Return the [X, Y] coordinate for the center point of the cell that contains the specified text.  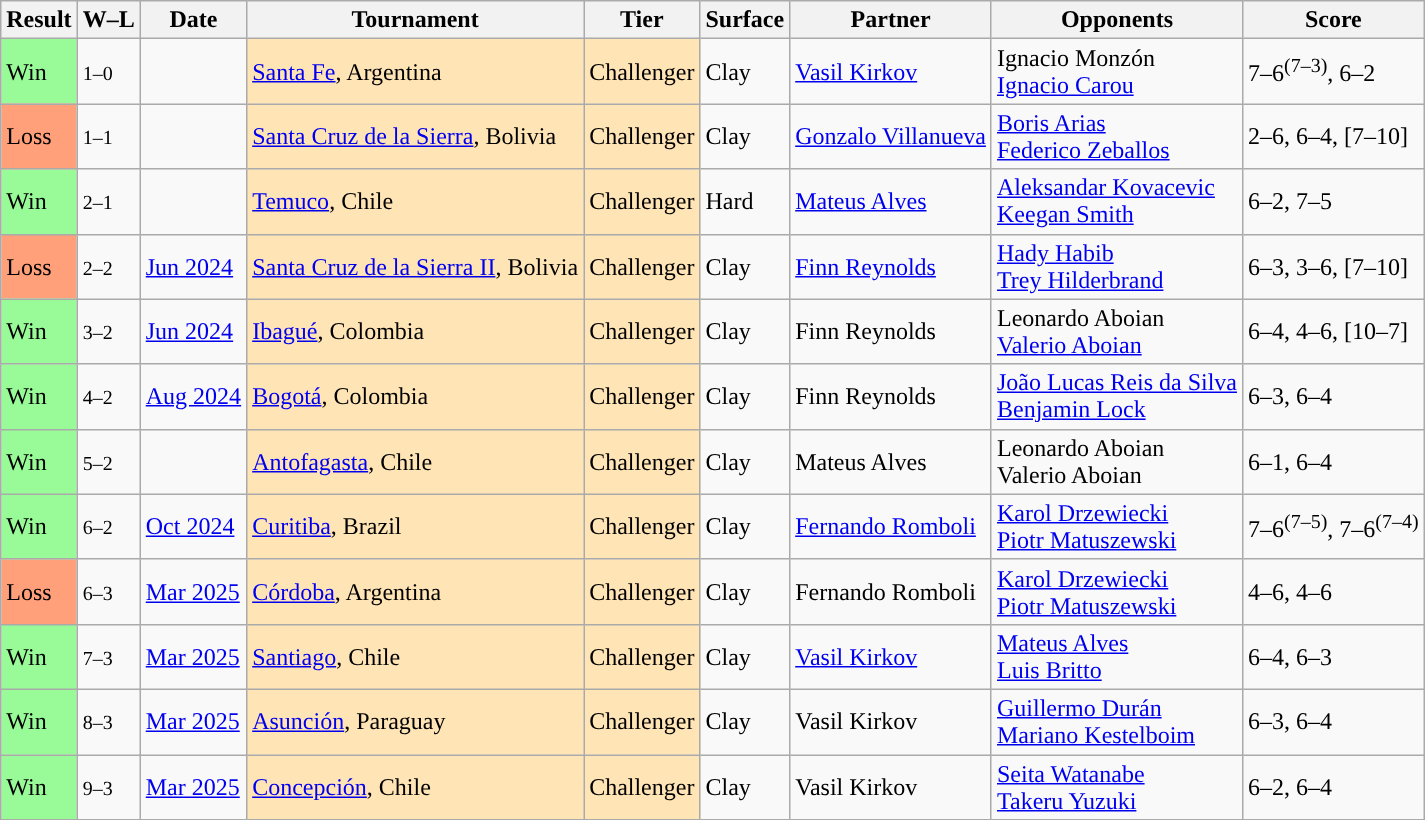
Aug 2024 [193, 396]
Santa Fe, Argentina [416, 72]
8–3 [108, 722]
6–3, 3–6, [7–10] [1333, 266]
Temuco, Chile [416, 202]
7–6(7–5), 7–6(7–4) [1333, 526]
6–2, 6–4 [1333, 786]
Boris Arias Federico Zeballos [1116, 136]
7–6(7–3), 6–2 [1333, 72]
Ibagué, Colombia [416, 332]
Concepción, Chile [416, 786]
Gonzalo Villanueva [891, 136]
6–3 [108, 592]
Partner [891, 20]
Mateus Alves Luis Britto [1116, 656]
Hard [745, 202]
4–2 [108, 396]
3–2 [108, 332]
6–4, 4–6, [10–7] [1333, 332]
W–L [108, 20]
Oct 2024 [193, 526]
Score [1333, 20]
4–6, 4–6 [1333, 592]
Aleksandar Kovacevic Keegan Smith [1116, 202]
Tournament [416, 20]
2–1 [108, 202]
6–4, 6–3 [1333, 656]
Result [39, 20]
Guillermo Durán Mariano Kestelboim [1116, 722]
6–1, 6–4 [1333, 462]
9–3 [108, 786]
Santa Cruz de la Sierra, Bolivia [416, 136]
2–2 [108, 266]
Tier [642, 20]
Surface [745, 20]
Hady Habib Trey Hilderbrand [1116, 266]
Antofagasta, Chile [416, 462]
Ignacio Monzón Ignacio Carou [1116, 72]
João Lucas Reis da Silva Benjamin Lock [1116, 396]
6–2, 7–5 [1333, 202]
7–3 [108, 656]
Curitiba, Brazil [416, 526]
6–2 [108, 526]
Asunción, Paraguay [416, 722]
Opponents [1116, 20]
1–0 [108, 72]
1–1 [108, 136]
Santa Cruz de la Sierra II, Bolivia [416, 266]
2–6, 6–4, [7–10] [1333, 136]
Córdoba, Argentina [416, 592]
Santiago, Chile [416, 656]
Bogotá, Colombia [416, 396]
Seita Watanabe Takeru Yuzuki [1116, 786]
5–2 [108, 462]
Date [193, 20]
